Capture the cell that displays the provided text and extract its [X, Y] central coordinate. 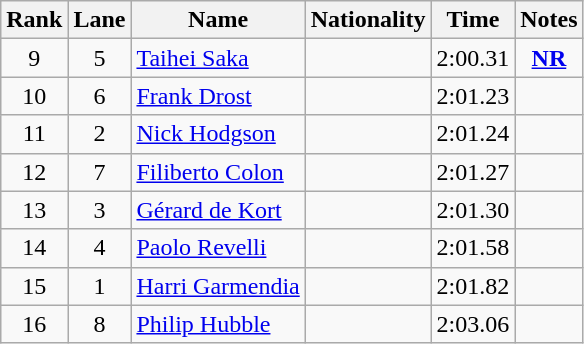
Nick Hodgson [218, 134]
6 [100, 96]
2:01.27 [473, 172]
Philip Hubble [218, 324]
15 [34, 286]
2:00.31 [473, 58]
Notes [549, 20]
Frank Drost [218, 96]
Time [473, 20]
7 [100, 172]
11 [34, 134]
9 [34, 58]
3 [100, 210]
2:01.58 [473, 248]
2:01.23 [473, 96]
Filiberto Colon [218, 172]
1 [100, 286]
Nationality [368, 20]
Harri Garmendia [218, 286]
4 [100, 248]
2 [100, 134]
5 [100, 58]
Rank [34, 20]
13 [34, 210]
NR [549, 58]
2:01.82 [473, 286]
Paolo Revelli [218, 248]
14 [34, 248]
16 [34, 324]
2:01.30 [473, 210]
2:01.24 [473, 134]
Taihei Saka [218, 58]
2:03.06 [473, 324]
8 [100, 324]
10 [34, 96]
12 [34, 172]
Name [218, 20]
Lane [100, 20]
Gérard de Kort [218, 210]
